Detect which cell encompasses the target text, then output its [X, Y] center coordinate. 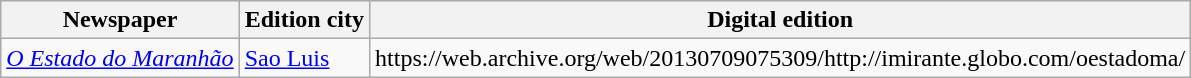
O Estado do Maranhão [120, 58]
Newspaper [120, 20]
Sao Luis [304, 58]
https://web.archive.org/web/20130709075309/http://imirante.globo.com/oestadoma/ [780, 58]
Edition city [304, 20]
Digital edition [780, 20]
